Locate the cell with the specified text and output its [X, Y] center coordinate. 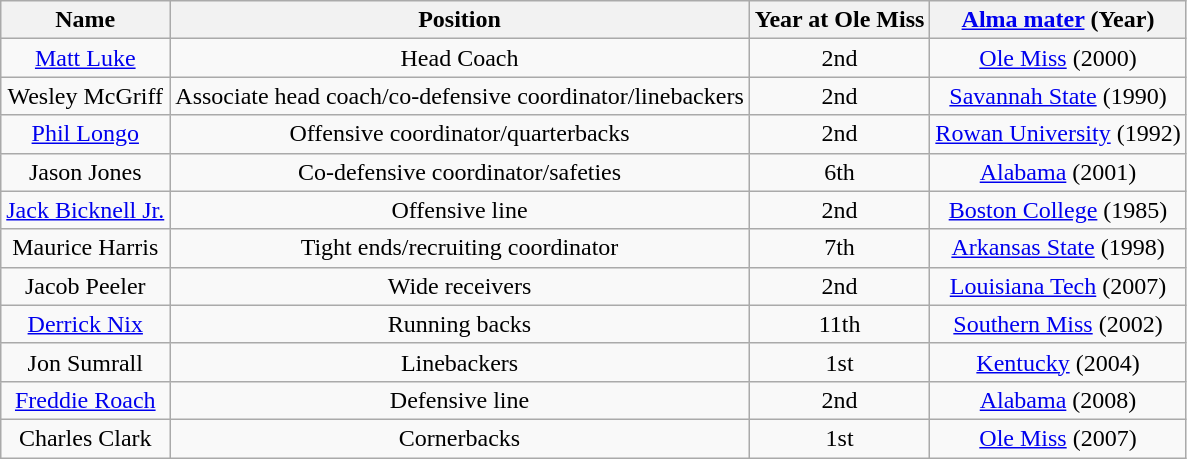
Louisiana Tech (2007) [1058, 286]
Running backs [460, 324]
Head Coach [460, 58]
Offensive line [460, 210]
Southern Miss (2002) [1058, 324]
Jon Sumrall [86, 362]
Offensive coordinator/quarterbacks [460, 134]
Year at Ole Miss [840, 20]
Arkansas State (1998) [1058, 248]
Defensive line [460, 400]
Ole Miss (2000) [1058, 58]
11th [840, 324]
Jacob Peeler [86, 286]
Alabama (2008) [1058, 400]
Savannah State (1990) [1058, 96]
Position [460, 20]
Derrick Nix [86, 324]
Tight ends/recruiting coordinator [460, 248]
Alma mater (Year) [1058, 20]
Linebackers [460, 362]
Maurice Harris [86, 248]
Freddie Roach [86, 400]
7th [840, 248]
Associate head coach/co-defensive coordinator/linebackers [460, 96]
Rowan University (1992) [1058, 134]
Wesley McGriff [86, 96]
Jack Bicknell Jr. [86, 210]
Charles Clark [86, 438]
Ole Miss (2007) [1058, 438]
Phil Longo [86, 134]
Cornerbacks [460, 438]
Name [86, 20]
Kentucky (2004) [1058, 362]
Matt Luke [86, 58]
Boston College (1985) [1058, 210]
Wide receivers [460, 286]
Co-defensive coordinator/safeties [460, 172]
Alabama (2001) [1058, 172]
Jason Jones [86, 172]
6th [840, 172]
